Scan for the cell matching the given text and deliver its [X, Y] coordinate at center. 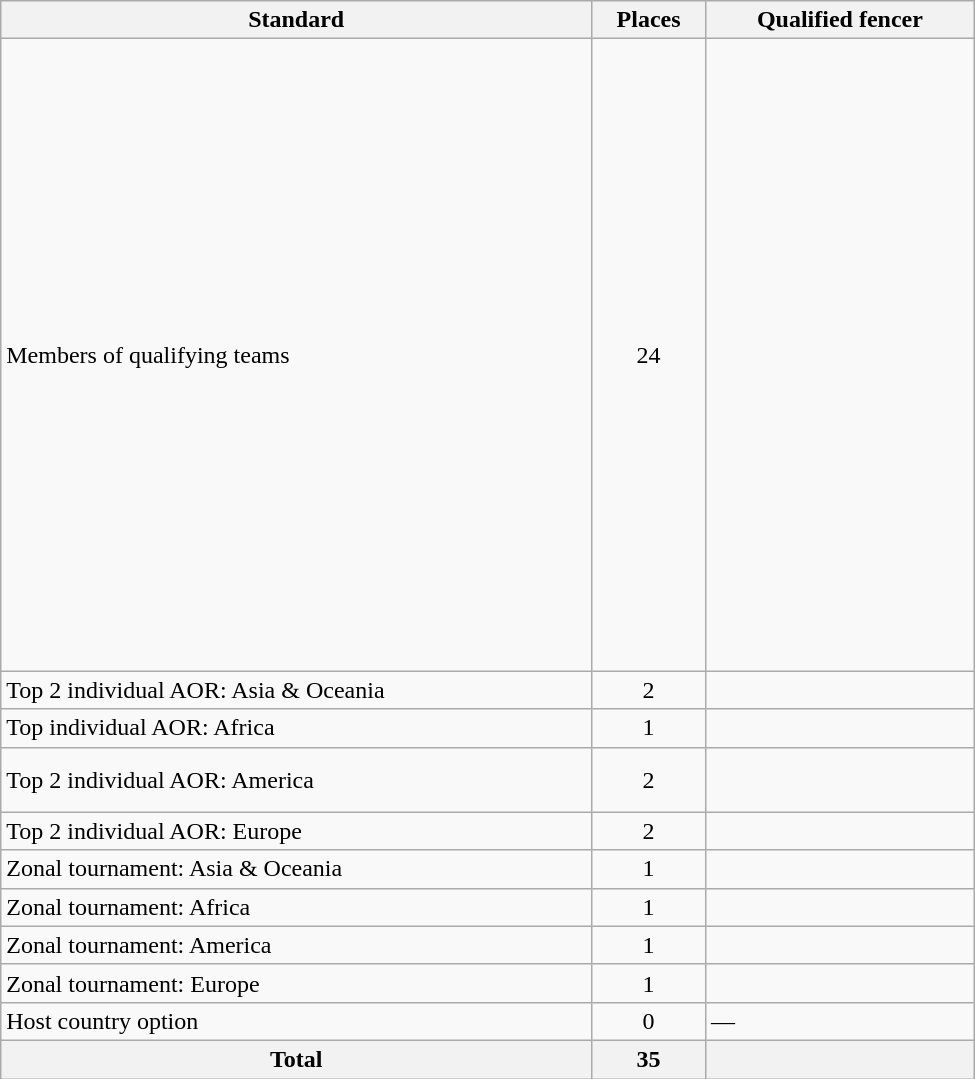
Qualified fencer [840, 20]
0 [649, 1021]
Total [296, 1059]
Top 2 individual AOR: Asia & Oceania [296, 690]
Host country option [296, 1021]
Zonal tournament: Europe [296, 983]
Places [649, 20]
Zonal tournament: Africa [296, 907]
Standard [296, 20]
Zonal tournament: Asia & Oceania [296, 869]
— [840, 1021]
Top 2 individual AOR: Europe [296, 831]
35 [649, 1059]
Zonal tournament: America [296, 945]
Top individual AOR: Africa [296, 728]
Members of qualifying teams [296, 355]
Top 2 individual AOR: America [296, 780]
24 [649, 355]
